Provide the (X, Y) coordinate of the cell's center where the given text is located.  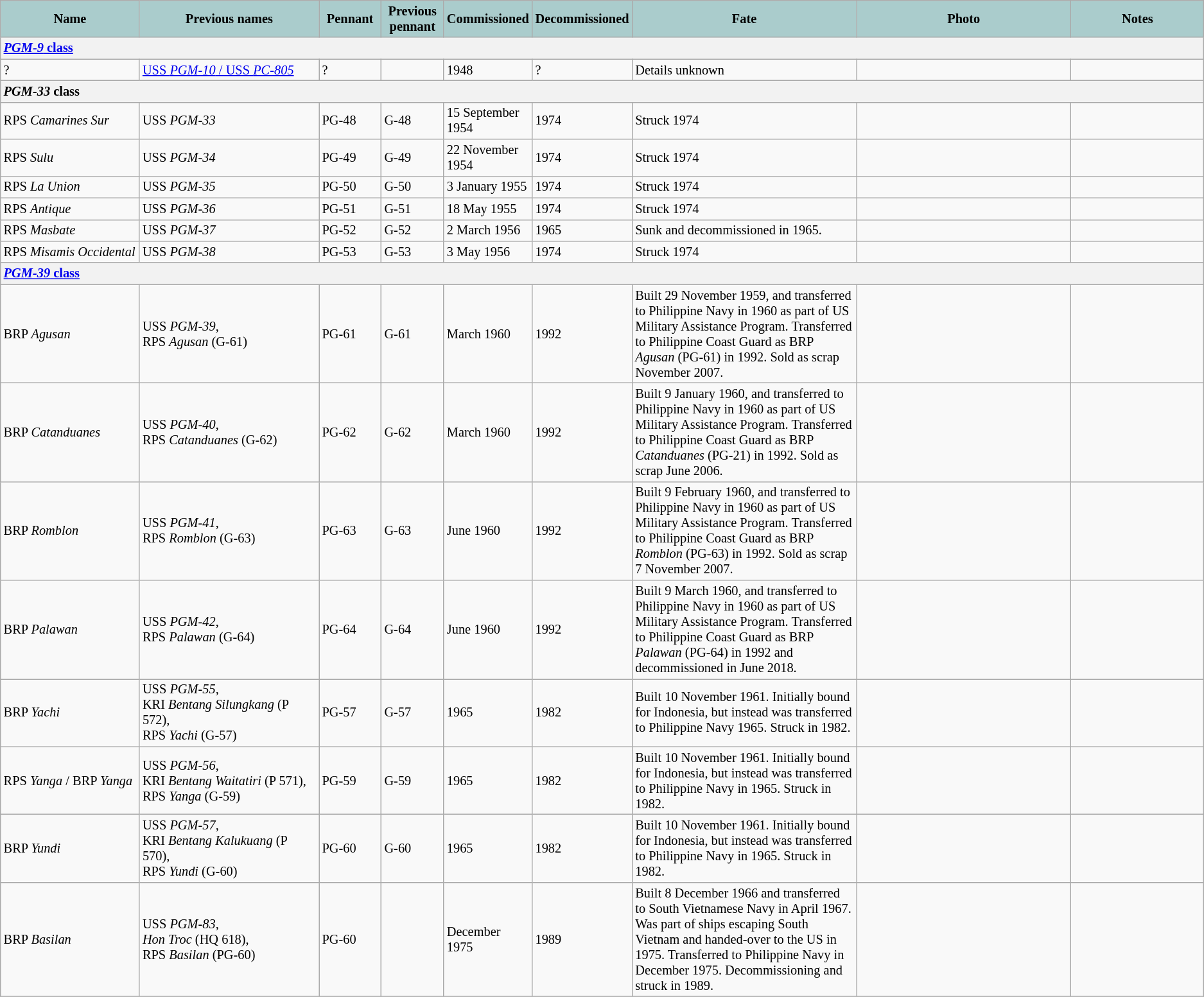
USS PGM-35 (229, 187)
BRP Catanduanes (70, 432)
USS PGM-38 (229, 252)
PGM-39 class (602, 273)
PG-50 (351, 187)
RPS Misamis Occidental (70, 252)
G-63 (412, 531)
Pennant (351, 19)
Notes (1138, 19)
Previous pennant (412, 19)
December 1975 (488, 939)
PG-61 (351, 334)
PG-57 (351, 713)
USS PGM-33 (229, 121)
BRP Yachi (70, 713)
USS PGM-57,KRI Bentang Kalukuang (P 570),RPS Yundi (G-60) (229, 848)
BRP Agusan (70, 334)
BRP Romblon (70, 531)
G-49 (412, 158)
RPS Masbate (70, 230)
PG-52 (351, 230)
RPS Yanga / BRP Yanga (70, 781)
RPS La Union (70, 187)
Decommissioned (582, 19)
USS PGM-34 (229, 158)
Details unknown (744, 70)
USS PGM-40,RPS Catanduanes (G-62) (229, 432)
PG-51 (351, 209)
USS PGM-37 (229, 230)
BRP Yundi (70, 848)
USS PGM-10 / USS PC-805 (229, 70)
USS PGM-36 (229, 209)
PG-63 (351, 531)
Previous names (229, 19)
PG-59 (351, 781)
3 May 1956 (488, 252)
PG-48 (351, 121)
Sunk and decommissioned in 1965. (744, 230)
Name (70, 19)
USS PGM-83,Hon Troc (HQ 618),RPS Basilan (PG-60) (229, 939)
G-64 (412, 630)
G-61 (412, 334)
1948 (488, 70)
22 November 1954 (488, 158)
G-59 (412, 781)
PG-64 (351, 630)
BRP Palawan (70, 630)
18 May 1955 (488, 209)
2 March 1956 (488, 230)
PG-49 (351, 158)
15 September 1954 (488, 121)
G-62 (412, 432)
RPS Camarines Sur (70, 121)
G-57 (412, 713)
RPS Sulu (70, 158)
USS PGM-41,RPS Romblon (G-63) (229, 531)
USS PGM-42,RPS Palawan (G-64) (229, 630)
Built 10 November 1961. Initially bound for Indonesia, but instead was transferred to Philippine Navy 1965. Struck in 1982. (744, 713)
G-51 (412, 209)
1989 (582, 939)
G-53 (412, 252)
USS PGM-56,KRI Bentang Waitatiri (P 571),RPS Yanga (G-59) (229, 781)
G-50 (412, 187)
Commissioned (488, 19)
Photo (964, 19)
PG-53 (351, 252)
G-48 (412, 121)
G-60 (412, 848)
USS PGM-39,RPS Agusan (G-61) (229, 334)
RPS Antique (70, 209)
BRP Basilan (70, 939)
PGM-9 class (602, 48)
PG-62 (351, 432)
3 January 1955 (488, 187)
PGM-33 class (602, 91)
USS PGM-55,KRI Bentang Silungkang (P 572),RPS Yachi (G-57) (229, 713)
G-52 (412, 230)
Fate (744, 19)
